Locate the cell with the specified text and output its [X, Y] center coordinate. 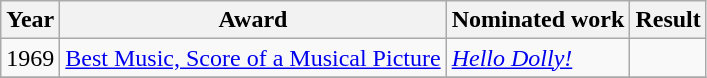
Year [30, 20]
Award [253, 20]
Nominated work [538, 20]
1969 [30, 58]
Best Music, Score of a Musical Picture [253, 58]
Result [668, 20]
Hello Dolly! [538, 58]
